Output the (X, Y) coordinate of the center of the cell containing the given text.  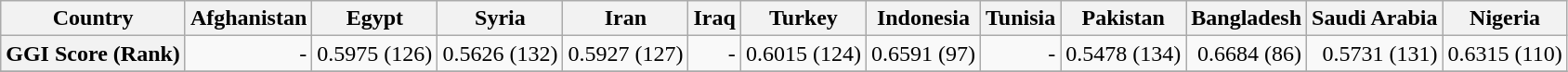
GGI Score (Rank) (93, 54)
Afghanistan (248, 18)
Pakistan (1124, 18)
Indonesia (923, 18)
0.6591 (97) (923, 54)
0.6684 (86) (1247, 54)
Saudi Arabia (1375, 18)
0.5478 (134) (1124, 54)
0.6015 (124) (803, 54)
Iraq (714, 18)
0.6315 (110) (1505, 54)
0.5927 (127) (626, 54)
Turkey (803, 18)
Bangladesh (1247, 18)
0.5626 (132) (500, 54)
Egypt (375, 18)
Syria (500, 18)
Iran (626, 18)
Tunisia (1020, 18)
Country (93, 18)
0.5975 (126) (375, 54)
0.5731 (131) (1375, 54)
Nigeria (1505, 18)
